Return the (X, Y) coordinate for the center point of the cell that contains the specified text.  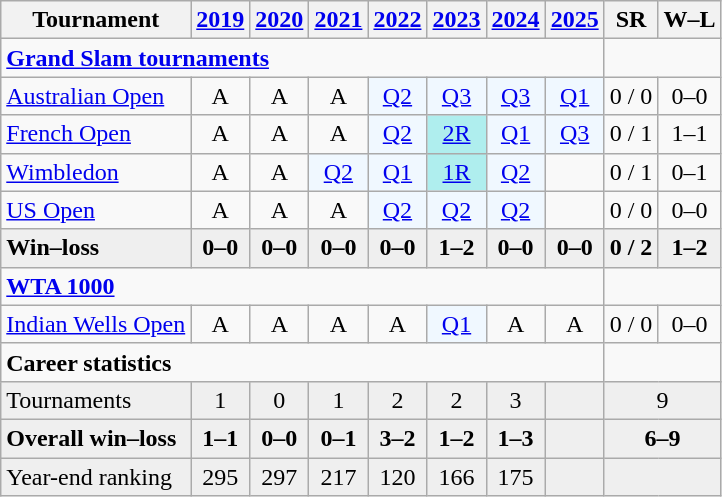
3–2 (398, 438)
French Open (96, 134)
2025 (574, 20)
US Open (96, 210)
0 (280, 400)
Australian Open (96, 96)
2R (456, 134)
Overall win–loss (96, 438)
WTA 1000 (302, 286)
Year-end ranking (96, 477)
0 / 2 (631, 248)
2022 (398, 20)
297 (280, 477)
2019 (220, 20)
2023 (456, 20)
Grand Slam tournaments (302, 58)
W–L (690, 20)
217 (338, 477)
Tournaments (96, 400)
166 (456, 477)
120 (398, 477)
Win–loss (96, 248)
Indian Wells Open (96, 324)
6–9 (662, 438)
2020 (280, 20)
SR (631, 20)
3 (516, 400)
2024 (516, 20)
1R (456, 172)
9 (662, 400)
295 (220, 477)
2021 (338, 20)
Tournament (96, 20)
175 (516, 477)
Career statistics (302, 362)
Wimbledon (96, 172)
1–3 (516, 438)
